Scan for the cell matching the given text and deliver its (x, y) coordinate at center. 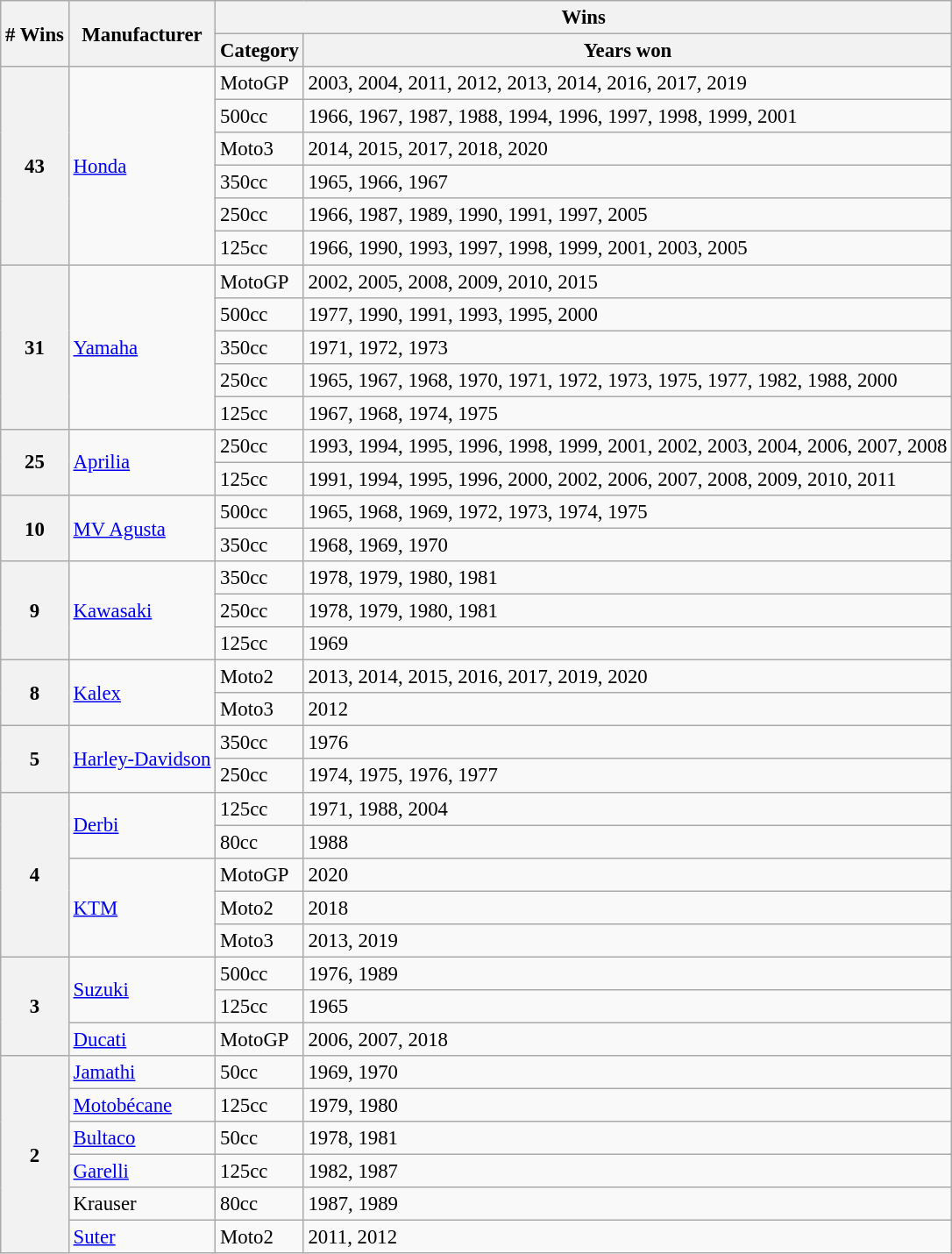
3 (35, 1007)
Derbi (142, 824)
1974, 1975, 1976, 1977 (628, 776)
43 (35, 166)
Wins (584, 18)
1969 (628, 644)
1982, 1987 (628, 1172)
# Wins (35, 33)
KTM (142, 907)
1968, 1969, 1970 (628, 545)
Krauser (142, 1204)
1987, 1989 (628, 1204)
4 (35, 874)
Motobécane (142, 1106)
1971, 1988, 2004 (628, 809)
Jamathi (142, 1072)
Suzuki (142, 989)
8 (35, 693)
1965, 1968, 1969, 1972, 1973, 1974, 1975 (628, 512)
1966, 1987, 1989, 1990, 1991, 1997, 2005 (628, 215)
Years won (628, 51)
1977, 1990, 1991, 1993, 1995, 2000 (628, 314)
1971, 1972, 1973 (628, 347)
Bultaco (142, 1138)
1988 (628, 842)
Ducati (142, 1039)
Category (259, 51)
Kalex (142, 693)
2006, 2007, 2018 (628, 1039)
Kawasaki (142, 610)
2011, 2012 (628, 1237)
1978, 1981 (628, 1138)
2002, 2005, 2008, 2009, 2010, 2015 (628, 281)
1966, 1967, 1987, 1988, 1994, 1996, 1997, 1998, 1999, 2001 (628, 117)
Honda (142, 166)
Garelli (142, 1172)
Manufacturer (142, 33)
31 (35, 347)
1969, 1970 (628, 1072)
MV Agusta (142, 528)
9 (35, 610)
Aprilia (142, 463)
1966, 1990, 1993, 1997, 1998, 1999, 2001, 2003, 2005 (628, 248)
2003, 2004, 2011, 2012, 2013, 2014, 2016, 2017, 2019 (628, 83)
2 (35, 1155)
Harley-Davidson (142, 759)
2013, 2014, 2015, 2016, 2017, 2019, 2020 (628, 677)
1967, 1968, 1974, 1975 (628, 413)
1965 (628, 1007)
1993, 1994, 1995, 1996, 1998, 1999, 2001, 2002, 2003, 2004, 2006, 2007, 2008 (628, 446)
10 (35, 528)
1965, 1967, 1968, 1970, 1971, 1972, 1973, 1975, 1977, 1982, 1988, 2000 (628, 380)
1976, 1989 (628, 973)
25 (35, 463)
2020 (628, 874)
Yamaha (142, 347)
2012 (628, 709)
2013, 2019 (628, 941)
2014, 2015, 2017, 2018, 2020 (628, 149)
2018 (628, 908)
1965, 1966, 1967 (628, 182)
1976 (628, 743)
Suter (142, 1237)
1991, 1994, 1995, 1996, 2000, 2002, 2006, 2007, 2008, 2009, 2010, 2011 (628, 479)
5 (35, 759)
1979, 1980 (628, 1106)
